Find where the given text appears and provide that cell's center as [x, y] coordinate. 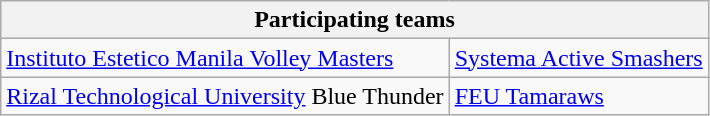
Rizal Technological University Blue Thunder [225, 96]
Instituto Estetico Manila Volley Masters [225, 58]
Participating teams [354, 20]
FEU Tamaraws [578, 96]
Systema Active Smashers [578, 58]
